Find where the given text appears and provide that cell's center as (X, Y) coordinate. 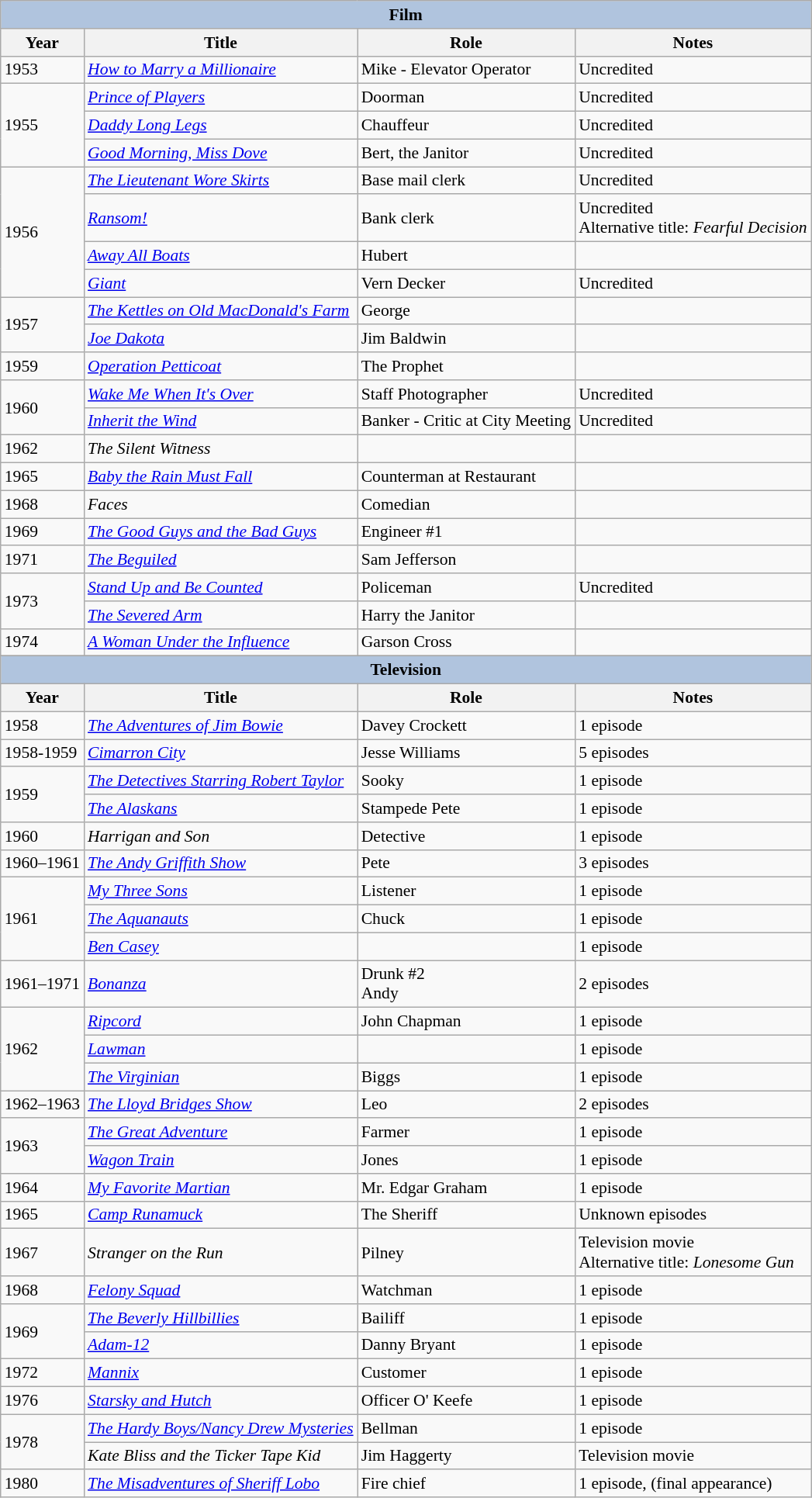
Farmer (466, 1133)
Leo (466, 1105)
Drunk #2Andy (466, 984)
1978 (42, 1441)
Stand Up and Be Counted (220, 587)
Doorman (466, 98)
1971 (42, 560)
Felony Squad (220, 1290)
1964 (42, 1188)
Ransom! (220, 219)
Officer O' Keefe (466, 1401)
Adam-12 (220, 1345)
The Virginian (220, 1077)
Vern Decker (466, 283)
Television movieAlternative title: Lonesome Gun (693, 1252)
1962–1963 (42, 1105)
The Kettles on Old MacDonald's Farm (220, 311)
Customer (466, 1373)
Sooky (466, 781)
Jim Baldwin (466, 339)
Baby the Rain Must Fall (220, 477)
1973 (42, 600)
The Aquanauts (220, 919)
The Silent Witness (220, 449)
Detective (466, 836)
The Misadventures of Sheriff Lobo (220, 1484)
1955 (42, 126)
A Woman Under the Influence (220, 642)
3 episodes (693, 863)
Watchman (466, 1290)
Staff Photographer (466, 394)
Joe Dakota (220, 339)
Jones (466, 1160)
Chuck (466, 919)
The Beverly Hillbillies (220, 1318)
Starsky and Hutch (220, 1401)
1958 (42, 725)
1960–1961 (42, 863)
Bellman (466, 1428)
Bailiff (466, 1318)
Television movie (693, 1456)
John Chapman (466, 1022)
1961 (42, 919)
Chauffeur (466, 126)
Wake Me When It's Over (220, 394)
Davey Crockett (466, 725)
Good Morning, Miss Dove (220, 153)
1976 (42, 1401)
Sam Jefferson (466, 560)
1980 (42, 1484)
My Favorite Martian (220, 1188)
Ripcord (220, 1022)
Unknown episodes (693, 1215)
1957 (42, 324)
Jesse Williams (466, 753)
Bert, the Janitor (466, 153)
The Hardy Boys/Nancy Drew Mysteries (220, 1428)
Listener (466, 891)
Mike - Elevator Operator (466, 70)
Inherit the Wind (220, 421)
Pilney (466, 1252)
Ben Casey (220, 946)
Faces (220, 504)
Harry the Janitor (466, 615)
Operation Petticoat (220, 366)
1958-1959 (42, 753)
The Adventures of Jim Bowie (220, 725)
Wagon Train (220, 1160)
1974 (42, 642)
1963 (42, 1147)
Bonanza (220, 984)
Harrigan and Son (220, 836)
Policeman (466, 587)
Prince of Players (220, 98)
Kate Bliss and the Ticker Tape Kid (220, 1456)
Hubert (466, 256)
Television (406, 670)
My Three Sons (220, 891)
UncreditedAlternative title: Fearful Decision (693, 219)
Jim Haggerty (466, 1456)
Garson Cross (466, 642)
Counterman at Restaurant (466, 477)
Away All Boats (220, 256)
How to Marry a Millionaire (220, 70)
Bank clerk (466, 219)
Danny Bryant (466, 1345)
The Good Guys and the Bad Guys (220, 532)
The Lieutenant Wore Skirts (220, 181)
Lawman (220, 1050)
1967 (42, 1252)
The Andy Griffith Show (220, 863)
Pete (466, 863)
Camp Runamuck (220, 1215)
Base mail clerk (466, 181)
1961–1971 (42, 984)
Film (406, 15)
The Great Adventure (220, 1133)
The Detectives Starring Robert Taylor (220, 781)
Comedian (466, 504)
The Beguiled (220, 560)
Biggs (466, 1077)
George (466, 311)
Mannix (220, 1373)
Daddy Long Legs (220, 126)
The Severed Arm (220, 615)
The Alaskans (220, 808)
Giant (220, 283)
Banker - Critic at City Meeting (466, 421)
Stranger on the Run (220, 1252)
Engineer #1 (466, 532)
1972 (42, 1373)
1953 (42, 70)
The Prophet (466, 366)
The Sheriff (466, 1215)
Fire chief (466, 1484)
Cimarron City (220, 753)
1956 (42, 232)
Stampede Pete (466, 808)
Mr. Edgar Graham (466, 1188)
The Lloyd Bridges Show (220, 1105)
5 episodes (693, 753)
1 episode, (final appearance) (693, 1484)
